Detect which cell encompasses the target text, then output its [X, Y] center coordinate. 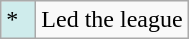
Led the league [112, 20]
* [18, 20]
